Detect which cell encompasses the target text, then output its [x, y] center coordinate. 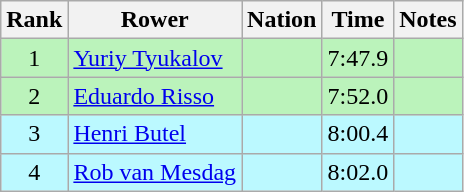
Eduardo Risso [155, 96]
Time [358, 20]
8:02.0 [358, 172]
4 [34, 172]
Nation [282, 20]
1 [34, 58]
Henri Butel [155, 134]
Rower [155, 20]
7:47.9 [358, 58]
2 [34, 96]
Notes [428, 20]
3 [34, 134]
Rank [34, 20]
8:00.4 [358, 134]
7:52.0 [358, 96]
Yuriy Tyukalov [155, 58]
Rob van Mesdag [155, 172]
